Identify which cell holds the provided text, then report its [X, Y] central coordinate. 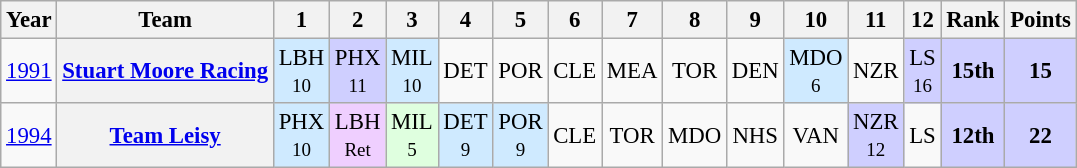
LBHRet [358, 136]
10 [816, 20]
Team [165, 20]
11 [876, 20]
DET9 [466, 136]
2 [358, 20]
Rank [973, 20]
3 [412, 20]
15th [973, 72]
DET [466, 72]
12 [922, 20]
Team Leisy [165, 136]
DEN [754, 72]
Year [29, 20]
PHX10 [301, 136]
1994 [29, 136]
6 [575, 20]
MEA [632, 72]
LBH10 [301, 72]
Stuart Moore Racing [165, 72]
MDO [695, 136]
5 [520, 20]
4 [466, 20]
MIL10 [412, 72]
VAN [816, 136]
15 [1040, 72]
LS [922, 136]
8 [695, 20]
POR9 [520, 136]
22 [1040, 136]
NZR [876, 72]
1991 [29, 72]
PHX11 [358, 72]
Points [1040, 20]
POR [520, 72]
12th [973, 136]
MDO6 [816, 72]
LS16 [922, 72]
7 [632, 20]
NHS [754, 136]
NZR12 [876, 136]
MIL5 [412, 136]
1 [301, 20]
9 [754, 20]
